For the text-containing cell, return its midpoint in (x, y) coordinate format. 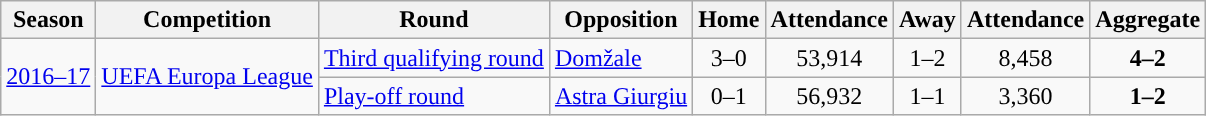
2016–17 (48, 77)
Away (927, 20)
Play-off round (434, 96)
53,914 (829, 58)
Astra Giurgiu (620, 96)
Home (729, 20)
3,360 (1025, 96)
UEFA Europa League (208, 77)
Aggregate (1148, 20)
4–2 (1148, 58)
3–0 (729, 58)
Third qualifying round (434, 58)
0–1 (729, 96)
Season (48, 20)
8,458 (1025, 58)
Opposition (620, 20)
Round (434, 20)
56,932 (829, 96)
Domžale (620, 58)
Competition (208, 20)
1–1 (927, 96)
